Capture the cell that displays the provided text and extract its (X, Y) central coordinate. 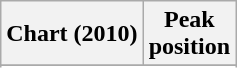
Peak position (189, 34)
Chart (2010) (72, 34)
